Find where the given text appears and provide that cell's center as [X, Y] coordinate. 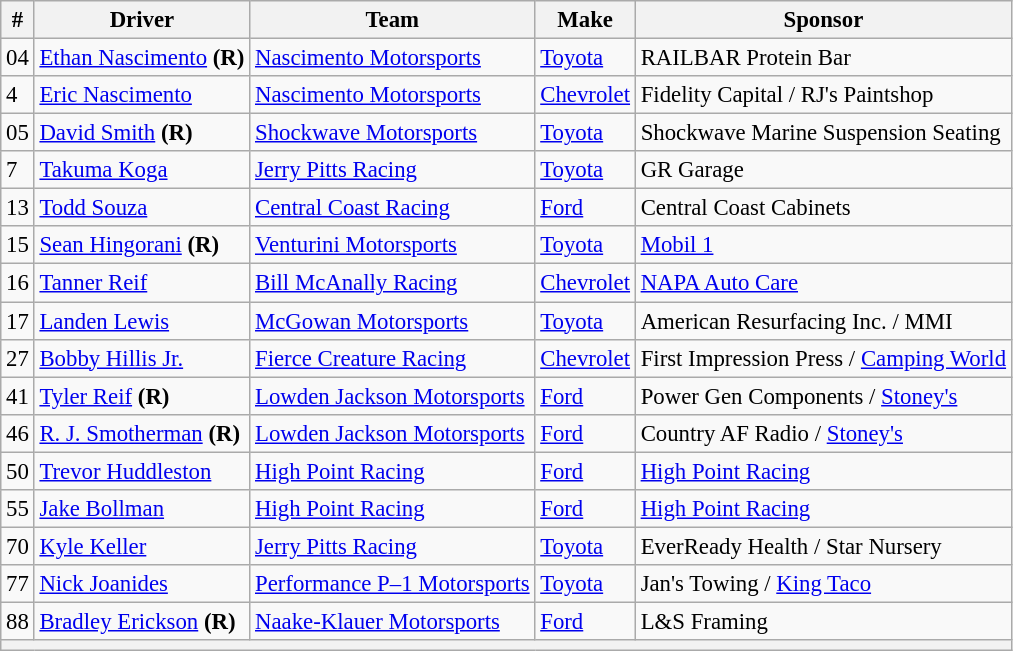
13 [18, 208]
Mobil 1 [823, 245]
Bobby Hillis Jr. [142, 358]
NAPA Auto Care [823, 283]
Shockwave Motorsports [392, 133]
46 [18, 433]
77 [18, 584]
Power Gen Components / Stoney's [823, 396]
Landen Lewis [142, 321]
L&S Framing [823, 621]
Team [392, 20]
RAILBAR Protein Bar [823, 58]
4 [18, 95]
Make [585, 20]
Eric Nascimento [142, 95]
# [18, 20]
EverReady Health / Star Nursery [823, 546]
First Impression Press / Camping World [823, 358]
Country AF Radio / Stoney's [823, 433]
Trevor Huddleston [142, 471]
McGowan Motorsports [392, 321]
Tyler Reif (R) [142, 396]
Central Coast Cabinets [823, 208]
GR Garage [823, 170]
Naake-Klauer Motorsports [392, 621]
Driver [142, 20]
Sponsor [823, 20]
Shockwave Marine Suspension Seating [823, 133]
17 [18, 321]
Performance P–1 Motorsports [392, 584]
Kyle Keller [142, 546]
Bradley Erickson (R) [142, 621]
Tanner Reif [142, 283]
16 [18, 283]
04 [18, 58]
Nick Joanides [142, 584]
50 [18, 471]
70 [18, 546]
Ethan Nascimento (R) [142, 58]
05 [18, 133]
88 [18, 621]
R. J. Smotherman (R) [142, 433]
Bill McAnally Racing [392, 283]
Jan's Towing / King Taco [823, 584]
Todd Souza [142, 208]
Fidelity Capital / RJ's Paintshop [823, 95]
Takuma Koga [142, 170]
15 [18, 245]
Venturini Motorsports [392, 245]
27 [18, 358]
Fierce Creature Racing [392, 358]
41 [18, 396]
Central Coast Racing [392, 208]
David Smith (R) [142, 133]
55 [18, 509]
7 [18, 170]
Jake Bollman [142, 509]
American Resurfacing Inc. / MMI [823, 321]
Sean Hingorani (R) [142, 245]
